Extract the (x, y) coordinate from the center of the cell holding the provided text.  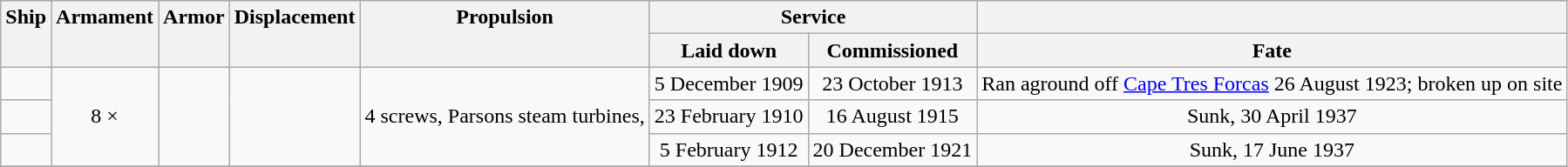
5 December 1909 (729, 83)
Ran aground off Cape Tres Forcas 26 August 1923; broken up on site (1273, 83)
Armament (105, 34)
16 August 1915 (893, 117)
20 December 1921 (893, 150)
23 February 1910 (729, 117)
23 October 1913 (893, 83)
Laid down (729, 50)
Sunk, 17 June 1937 (1273, 150)
Sunk, 30 April 1937 (1273, 117)
Commissioned (893, 50)
5 February 1912 (729, 150)
Ship (26, 34)
Service (812, 17)
Displacement (295, 34)
Propulsion (505, 34)
Armor (194, 34)
4 screws, Parsons steam turbines, (505, 117)
8 × (105, 117)
Fate (1273, 50)
